Pinpoint the cell where the given text exists, returning its (x, y) midpoint coordinate. 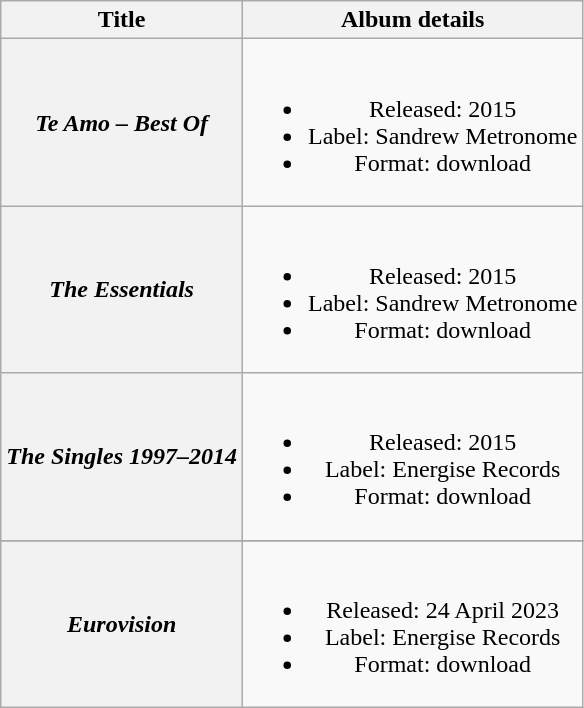
Te Amo – Best Of (122, 122)
The Essentials (122, 290)
The Singles 1997–2014 (122, 456)
Album details (413, 20)
Title (122, 20)
Released: 2015Label: Energise RecordsFormat: download (413, 456)
Released: 24 April 2023Label: Energise RecordsFormat: download (413, 624)
Eurovision (122, 624)
